Find where the given text appears and provide that cell's center as [x, y] coordinate. 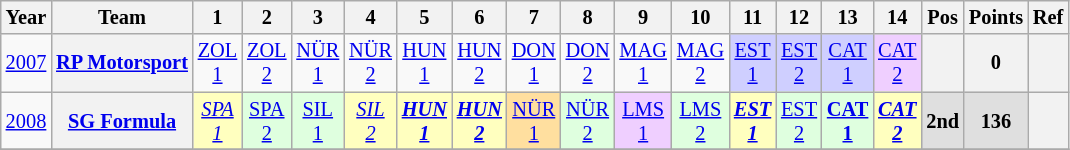
ZOL2 [266, 63]
MAG2 [700, 63]
DON2 [588, 63]
Team [122, 17]
Year [26, 17]
11 [752, 17]
4 [370, 17]
SIL1 [318, 121]
13 [848, 17]
0 [996, 63]
RP Motorsport [122, 63]
SIL2 [370, 121]
ZOL1 [218, 63]
7 [534, 17]
5 [424, 17]
LMS1 [642, 121]
6 [480, 17]
2nd [942, 121]
Points [996, 17]
8 [588, 17]
2007 [26, 63]
12 [799, 17]
Pos [942, 17]
136 [996, 121]
SPA2 [266, 121]
LMS2 [700, 121]
SPA1 [218, 121]
2 [266, 17]
1 [218, 17]
9 [642, 17]
14 [897, 17]
SG Formula [122, 121]
MAG1 [642, 63]
Ref [1048, 17]
DON1 [534, 63]
10 [700, 17]
3 [318, 17]
2008 [26, 121]
